Determine the [x, y] coordinate at the center of the cell enclosing the given text.  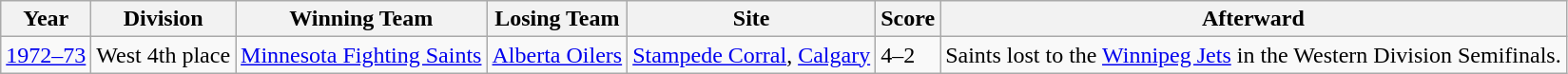
Saints lost to the Winnipeg Jets in the Western Division Semifinals. [1253, 55]
Site [751, 19]
Afterward [1253, 19]
Winning Team [361, 19]
Stampede Corral, Calgary [751, 55]
Alberta Oilers [557, 55]
West 4th place [164, 55]
1972–73 [46, 55]
Year [46, 19]
Minnesota Fighting Saints [361, 55]
Score [908, 19]
Losing Team [557, 19]
Division [164, 19]
4–2 [908, 55]
